Scan for the cell matching the given text and deliver its [x, y] coordinate at center. 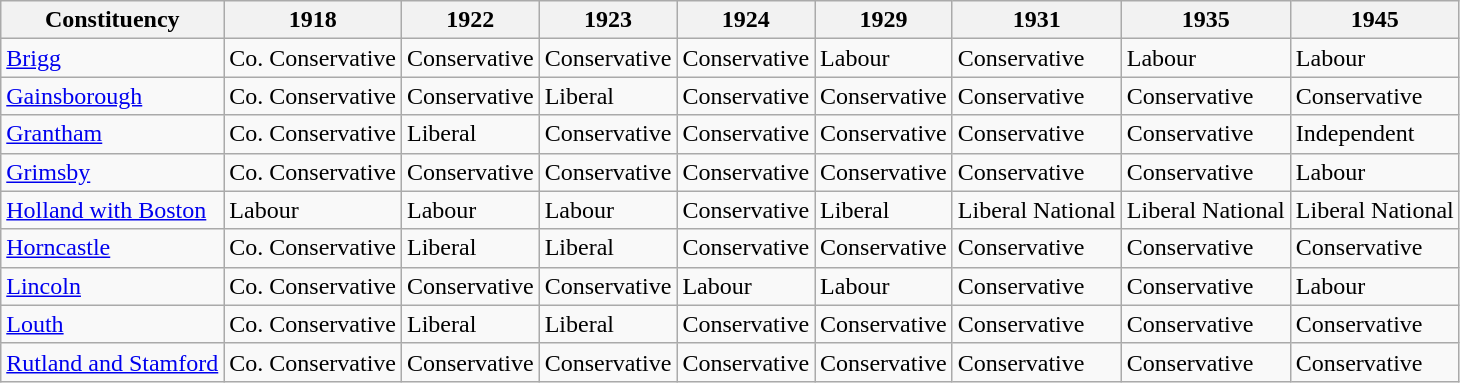
Grimsby [112, 172]
Rutland and Stamford [112, 362]
1922 [470, 20]
Constituency [112, 20]
Lincoln [112, 286]
Horncastle [112, 248]
Brigg [112, 58]
1931 [1036, 20]
Holland with Boston [112, 210]
1929 [884, 20]
1924 [746, 20]
Grantham [112, 134]
1918 [313, 20]
1935 [1206, 20]
Gainsborough [112, 96]
Louth [112, 324]
1923 [608, 20]
1945 [1374, 20]
Independent [1374, 134]
